Scan for the cell matching the given text and deliver its (X, Y) coordinate at center. 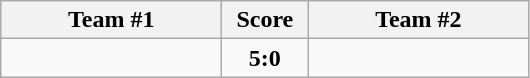
Team #2 (418, 20)
Team #1 (112, 20)
Score (265, 20)
5:0 (265, 58)
